Output the (x, y) coordinate of the center of the cell containing the given text.  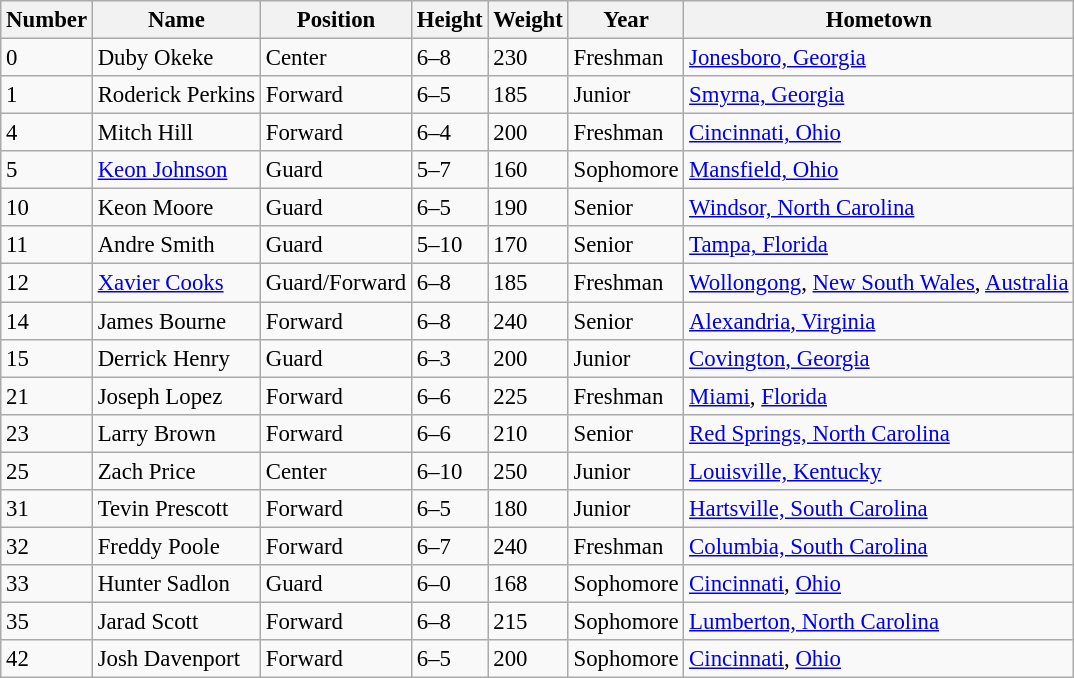
Jonesboro, Georgia (879, 58)
Hunter Sadlon (176, 584)
Jarad Scott (176, 621)
Andre Smith (176, 245)
168 (528, 584)
Mansfield, Ohio (879, 170)
0 (47, 58)
225 (528, 396)
Mitch Hill (176, 133)
180 (528, 509)
6–3 (450, 358)
Windsor, North Carolina (879, 208)
Keon Moore (176, 208)
42 (47, 659)
6–0 (450, 584)
230 (528, 58)
11 (47, 245)
Height (450, 20)
Louisville, Kentucky (879, 471)
6–7 (450, 546)
23 (47, 433)
210 (528, 433)
James Bourne (176, 321)
190 (528, 208)
1 (47, 95)
160 (528, 170)
21 (47, 396)
6–4 (450, 133)
32 (47, 546)
Name (176, 20)
Derrick Henry (176, 358)
Alexandria, Virginia (879, 321)
Josh Davenport (176, 659)
Hometown (879, 20)
Joseph Lopez (176, 396)
Number (47, 20)
Columbia, South Carolina (879, 546)
Roderick Perkins (176, 95)
Freddy Poole (176, 546)
Larry Brown (176, 433)
Xavier Cooks (176, 283)
Position (336, 20)
15 (47, 358)
Guard/Forward (336, 283)
Smyrna, Georgia (879, 95)
4 (47, 133)
Zach Price (176, 471)
Wollongong, New South Wales, Australia (879, 283)
Weight (528, 20)
31 (47, 509)
Year (626, 20)
5 (47, 170)
170 (528, 245)
Red Springs, North Carolina (879, 433)
Covington, Georgia (879, 358)
14 (47, 321)
215 (528, 621)
6–10 (450, 471)
Hartsville, South Carolina (879, 509)
Keon Johnson (176, 170)
10 (47, 208)
Tampa, Florida (879, 245)
Tevin Prescott (176, 509)
250 (528, 471)
Lumberton, North Carolina (879, 621)
25 (47, 471)
33 (47, 584)
5–7 (450, 170)
Miami, Florida (879, 396)
5–10 (450, 245)
Duby Okeke (176, 58)
35 (47, 621)
12 (47, 283)
